From the cell containing the given text, extract its center point as (x, y) coordinate. 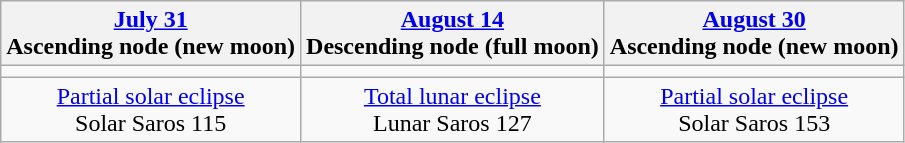
Partial solar eclipseSolar Saros 153 (754, 110)
Partial solar eclipseSolar Saros 115 (151, 110)
August 14Descending node (full moon) (453, 34)
August 30Ascending node (new moon) (754, 34)
Total lunar eclipseLunar Saros 127 (453, 110)
July 31Ascending node (new moon) (151, 34)
